Detect which cell encompasses the target text, then output its (x, y) center coordinate. 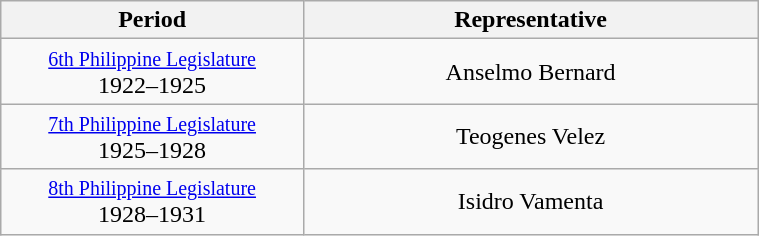
Anselmo Bernard (530, 72)
Isidro Vamenta (530, 202)
Representative (530, 20)
Period (152, 20)
8th Philippine Legislature1928–1931 (152, 202)
Teogenes Velez (530, 136)
6th Philippine Legislature1922–1925 (152, 72)
7th Philippine Legislature1925–1928 (152, 136)
